Capture the cell that displays the provided text and extract its [X, Y] central coordinate. 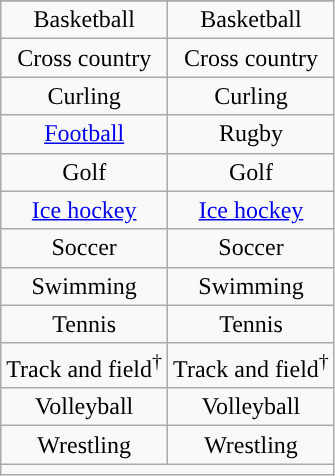
Rugby [252, 134]
Football [84, 134]
